Extract the (x, y) coordinate from the center of the cell holding the provided text.  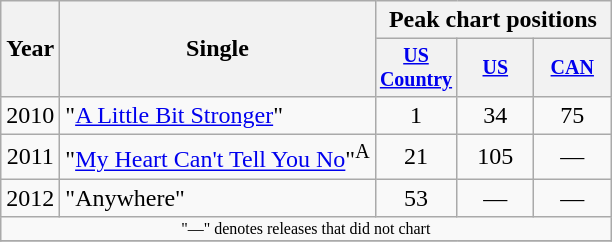
21 (416, 156)
34 (496, 115)
2010 (30, 115)
Year (30, 49)
"A Little Bit Stronger" (218, 115)
"Anywhere" (218, 198)
"My Heart Can't Tell You No"A (218, 156)
US (496, 68)
Single (218, 49)
105 (496, 156)
75 (572, 115)
2011 (30, 156)
US Country (416, 68)
"—" denotes releases that did not chart (306, 229)
1 (416, 115)
Peak chart positions (493, 20)
2012 (30, 198)
53 (416, 198)
CAN (572, 68)
